Capture the cell that displays the provided text and extract its (X, Y) central coordinate. 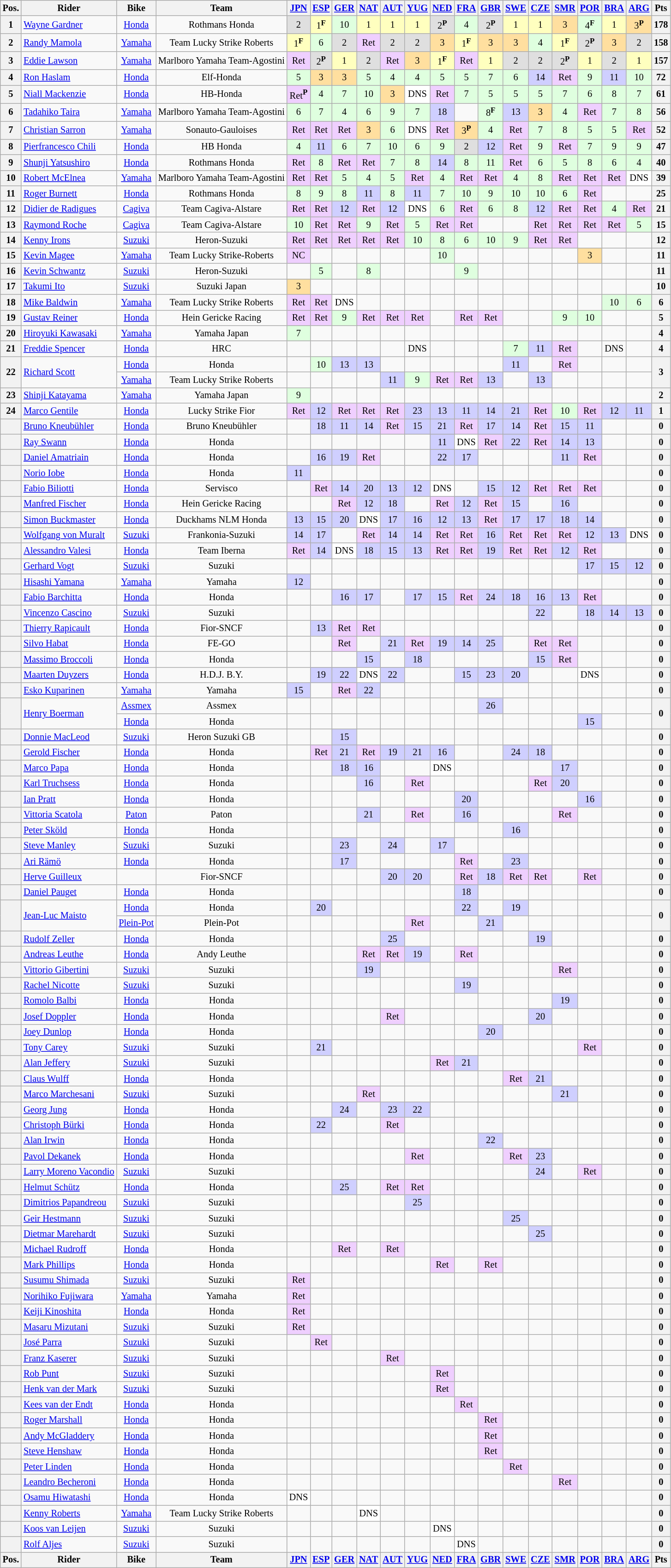
Raymond Roche (69, 225)
Maarten Duyzers (69, 675)
Kenny Irons (69, 240)
Gerold Fischer (69, 752)
Leandro Becheroni (69, 1482)
Ron Haslam (69, 78)
NC (299, 256)
Kevin Schwantz (69, 271)
Shinji Katayama (69, 395)
Vittorio Gibertini (69, 970)
Gerhard Vogt (69, 566)
Rudolf Zeller (69, 939)
Christian Sarron (69, 130)
Niall Mackenzie (69, 94)
Esko Kuparinen (69, 690)
Hisashi Yamana (69, 582)
Richard Scott (69, 372)
Georg Jung (69, 1109)
Koos van Leijen (69, 1529)
40 (661, 162)
Tony Carey (69, 1047)
Daniel Amatriain (69, 457)
Peter Sköld (69, 830)
Duckhams NLM Honda (222, 519)
Henk van der Mark (69, 1389)
Rachel Nicotte (69, 985)
Alessandro Valesi (69, 550)
Vincenzo Cascino (69, 613)
Jean-Luc Maisto (69, 915)
Karl Truchsess (69, 783)
Sonauto-Gauloises (222, 130)
RetP (299, 94)
Susumu Shimada (69, 1280)
26 (491, 706)
HRC (222, 349)
Dimitrios Papandreou (69, 1203)
Alan Jeffery (69, 1063)
Roger Marshall (69, 1420)
Vittoria Scatola (69, 815)
8F (491, 112)
158 (661, 42)
61 (661, 94)
Frankonia-Suzuki (222, 535)
Wolfgang von Muralt (69, 535)
Daniel Pauget (69, 892)
Norio Iobe (69, 473)
Shunji Yatsushiro (69, 162)
Donnie MacLeod (69, 737)
Team Lucky Strike-Roberts (222, 256)
Michael Rudroff (69, 1249)
HB Honda (222, 147)
Osamu Hiwatashi (69, 1497)
Fabio Barchitta (69, 597)
Robert McElnea (69, 178)
Alan Irwin (69, 1140)
Joey Dunlop (69, 1032)
Hiroyuki Kawasaki (69, 333)
Andy McGladdery (69, 1436)
H.D.J. B.Y. (222, 675)
Marco Papa (69, 768)
Roger Burnett (69, 193)
Masaru Mizutani (69, 1327)
Manfred Fischer (69, 504)
Silvo Habat (69, 644)
Ray Swann (69, 442)
4F (590, 25)
Kees van der Endt (69, 1405)
Fabio Biliotti (69, 489)
Romolo Balbi (69, 1001)
Rob Punt (69, 1373)
Helmut Schütz (69, 1187)
Ari Rämö (69, 861)
Eddie Lawson (69, 61)
Lucky Strike Fior (222, 411)
Larry Moreno Vacondio (69, 1172)
Suzuki Japan (222, 286)
Kenny Roberts (69, 1513)
Marco Marchesani (69, 1094)
Marco Gentile (69, 411)
José Parra (69, 1342)
178 (661, 25)
Andreas Leuthe (69, 954)
Elf-Honda (222, 78)
Rolf Aljes (69, 1544)
Takumi Ito (69, 286)
Norihiko Fujiwara (69, 1296)
Ian Pratt (69, 799)
Steve Henshaw (69, 1451)
Massimo Broccoli (69, 659)
Andy Leuthe (222, 954)
Geir Hestmann (69, 1218)
Herve Guilleux (69, 876)
Team Iberna (222, 550)
47 (661, 147)
Didier de Radigues (69, 209)
HB-Honda (222, 94)
72 (661, 78)
Kevin Magee (69, 256)
Simon Buckmaster (69, 519)
Peter Linden (69, 1467)
Gustav Reiner (69, 318)
Mark Phillips (69, 1265)
56 (661, 112)
Keiji Kinoshita (69, 1312)
Servisco (222, 489)
157 (661, 61)
FE-GO (222, 644)
Thierry Rapicault (69, 628)
Randy Mamola (69, 42)
Pierfrancesco Chili (69, 147)
Heron Suzuki GB (222, 737)
Claus Wulff (69, 1079)
Mike Baldwin (69, 302)
Freddie Spencer (69, 349)
Pavol Dekanek (69, 1156)
Christoph Bürki (69, 1125)
Steve Manley (69, 846)
52 (661, 130)
39 (661, 178)
Josef Doppler (69, 1016)
Franz Kaserer (69, 1358)
Dietmar Marehardt (69, 1234)
Tadahiko Taira (69, 112)
Wayne Gardner (69, 25)
Henry Boerman (69, 713)
